Output the (x, y) coordinate of the center of the cell containing the given text.  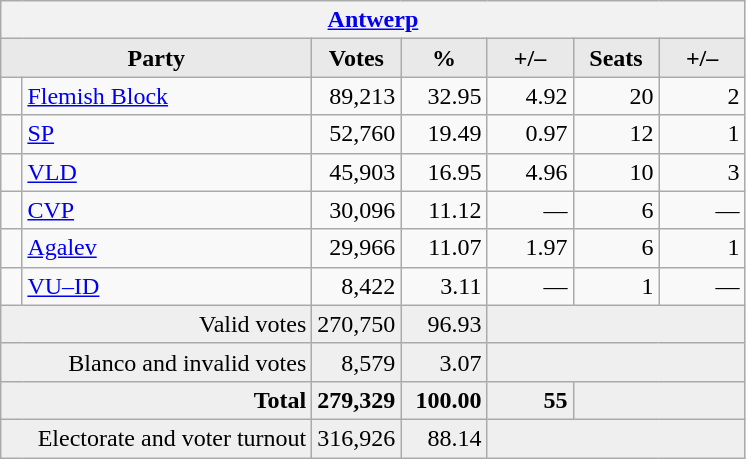
45,903 (356, 172)
Blanco and invalid votes (156, 362)
316,926 (356, 438)
16.95 (444, 172)
279,329 (356, 400)
3 (702, 172)
11.12 (444, 210)
Antwerp (373, 20)
Electorate and voter turnout (156, 438)
0.97 (530, 134)
55 (530, 400)
Valid votes (156, 324)
3.11 (444, 286)
11.07 (444, 248)
8,422 (356, 286)
32.95 (444, 96)
8,579 (356, 362)
4.96 (530, 172)
270,750 (356, 324)
19.49 (444, 134)
29,966 (356, 248)
VU–ID (167, 286)
Total (156, 400)
1.97 (530, 248)
SP (167, 134)
VLD (167, 172)
% (444, 58)
4.92 (530, 96)
88.14 (444, 438)
Seats (616, 58)
Votes (356, 58)
30,096 (356, 210)
Agalev (167, 248)
20 (616, 96)
Flemish Block (167, 96)
3.07 (444, 362)
Party (156, 58)
10 (616, 172)
52,760 (356, 134)
89,213 (356, 96)
96.93 (444, 324)
12 (616, 134)
100.00 (444, 400)
2 (702, 96)
CVP (167, 210)
